Output the (X, Y) coordinate of the center of the cell containing the given text.  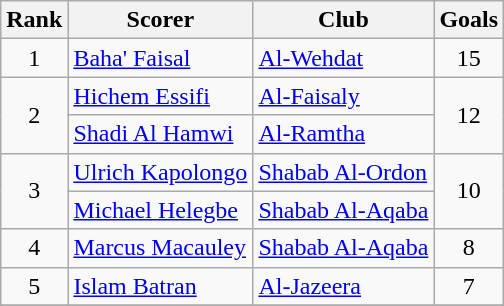
7 (469, 286)
Al-Ramtha (344, 134)
2 (34, 115)
Goals (469, 20)
Ulrich Kapolongo (160, 172)
5 (34, 286)
15 (469, 58)
Hichem Essifi (160, 96)
Baha' Faisal (160, 58)
1 (34, 58)
Islam Batran (160, 286)
4 (34, 248)
Scorer (160, 20)
Michael Helegbe (160, 210)
Club (344, 20)
10 (469, 191)
Shadi Al Hamwi (160, 134)
Marcus Macauley (160, 248)
3 (34, 191)
Shabab Al-Ordon (344, 172)
Rank (34, 20)
12 (469, 115)
Al-Jazeera (344, 286)
8 (469, 248)
Al-Wehdat (344, 58)
Al-Faisaly (344, 96)
